From the cell containing the given text, extract its center point as [x, y] coordinate. 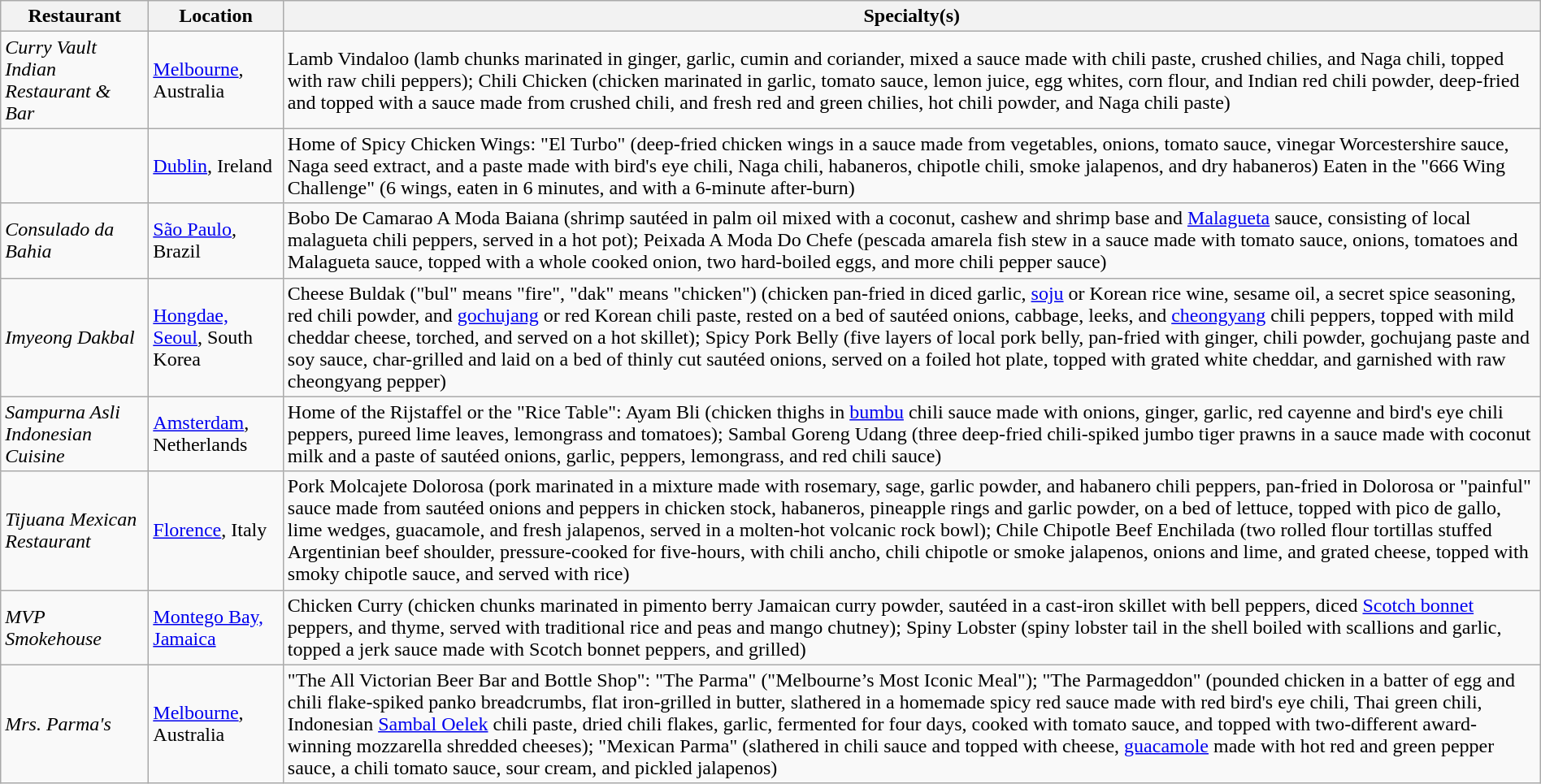
São Paulo, Brazil [216, 240]
Imyeong Dakbal [75, 337]
Sampurna Asli Indonesian Cuisine [75, 434]
Florence, Italy [216, 531]
Restaurant [75, 16]
Mrs. Parma's [75, 724]
Hongdae, Seoul, South Korea [216, 337]
Consulado da Bahia [75, 240]
Tijuana Mexican Restaurant [75, 531]
Curry Vault Indian Restaurant & Bar [75, 80]
MVP Smokehouse [75, 627]
Montego Bay, Jamaica [216, 627]
Amsterdam, Netherlands [216, 434]
Specialty(s) [912, 16]
Dublin, Ireland [216, 166]
Location [216, 16]
